Detect which cell encompasses the target text, then output its [x, y] center coordinate. 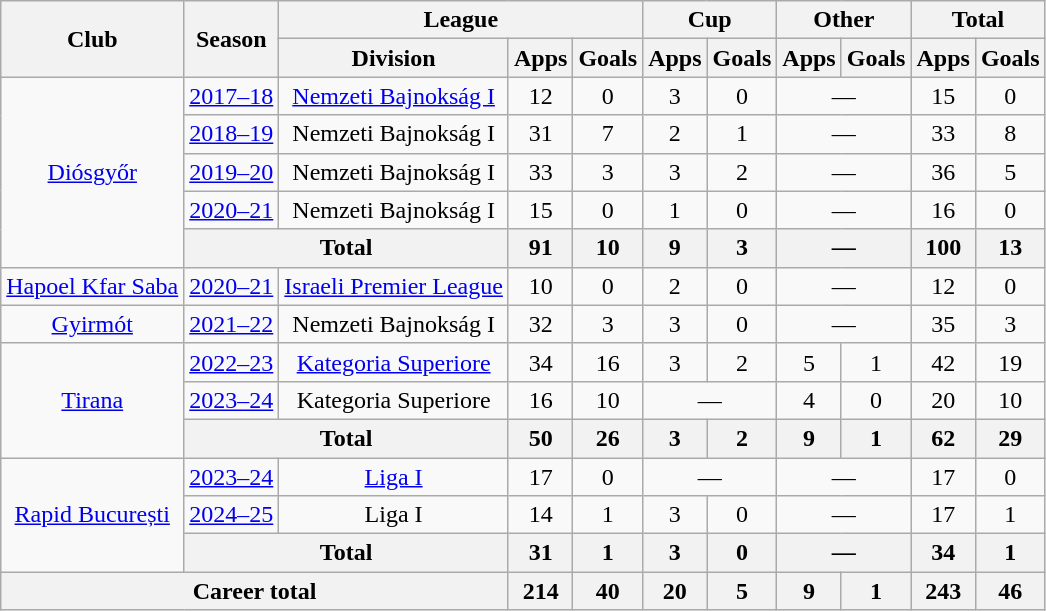
29 [1010, 438]
91 [540, 248]
Gyirmót [92, 324]
2017–18 [232, 96]
42 [943, 362]
Division [394, 58]
14 [540, 515]
Hapoel Kfar Saba [92, 286]
26 [608, 438]
Diósgyőr [92, 172]
Club [92, 39]
2024–25 [232, 515]
243 [943, 591]
2019–20 [232, 172]
50 [540, 438]
Tirana [92, 400]
46 [1010, 591]
214 [540, 591]
13 [1010, 248]
Rapid București [92, 515]
Cup [710, 20]
4 [809, 400]
7 [608, 134]
32 [540, 324]
Israeli Premier League [394, 286]
62 [943, 438]
8 [1010, 134]
League [461, 20]
Other [844, 20]
Career total [255, 591]
40 [608, 591]
2021–22 [232, 324]
100 [943, 248]
19 [1010, 362]
2018–19 [232, 134]
2022–23 [232, 362]
36 [943, 172]
35 [943, 324]
Season [232, 39]
